Identify which cell holds the provided text, then report its [x, y] central coordinate. 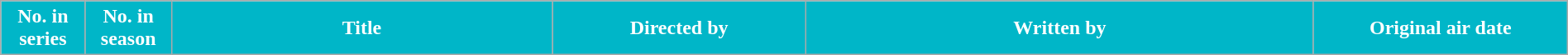
No. inseason [128, 28]
Title [361, 28]
Written by [1060, 28]
Original air date [1441, 28]
No. inseries [43, 28]
Directed by [680, 28]
